Pinpoint the cell where the given text exists, returning its [x, y] midpoint coordinate. 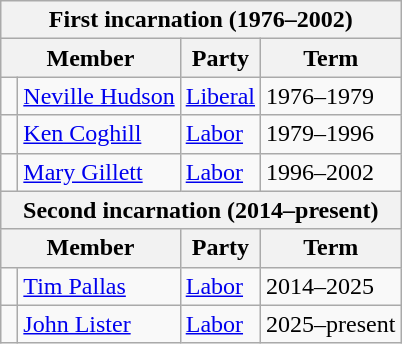
John Lister [99, 324]
First incarnation (1976–2002) [201, 20]
Tim Pallas [99, 286]
1976–1979 [331, 96]
2014–2025 [331, 286]
Liberal [220, 96]
Ken Coghill [99, 134]
Neville Hudson [99, 96]
Second incarnation (2014–present) [201, 210]
1979–1996 [331, 134]
2025–present [331, 324]
1996–2002 [331, 172]
Mary Gillett [99, 172]
